Determine the (X, Y) coordinate at the center of the cell enclosing the given text.  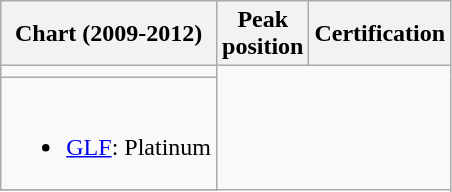
Certification (380, 34)
Chart (2009-2012) (109, 34)
GLF: Platinum (109, 134)
Peakposition (263, 34)
